Detect which cell encompasses the target text, then output its [x, y] center coordinate. 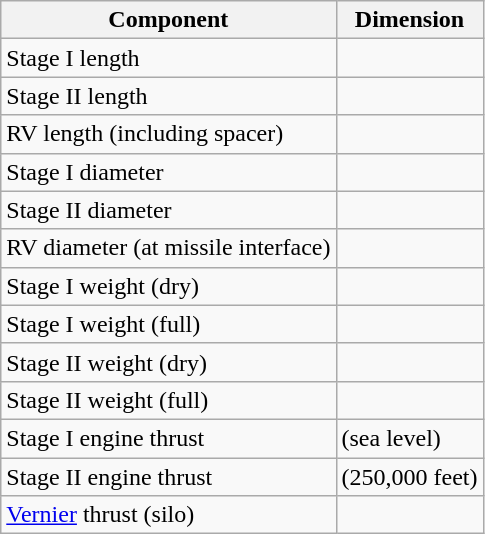
Stage II weight (full) [168, 400]
(250,000 feet) [410, 477]
Stage II weight (dry) [168, 362]
Stage I length [168, 58]
RV length (including spacer) [168, 134]
(sea level) [410, 438]
Dimension [410, 20]
Component [168, 20]
Stage II engine thrust [168, 477]
RV diameter (at missile interface) [168, 248]
Stage II diameter [168, 210]
Stage I weight (dry) [168, 286]
Stage I diameter [168, 172]
Vernier thrust (silo) [168, 515]
Stage I engine thrust [168, 438]
Stage I weight (full) [168, 324]
Stage II length [168, 96]
